Search for the cell housing the specified text and yield its (x, y) center coordinate. 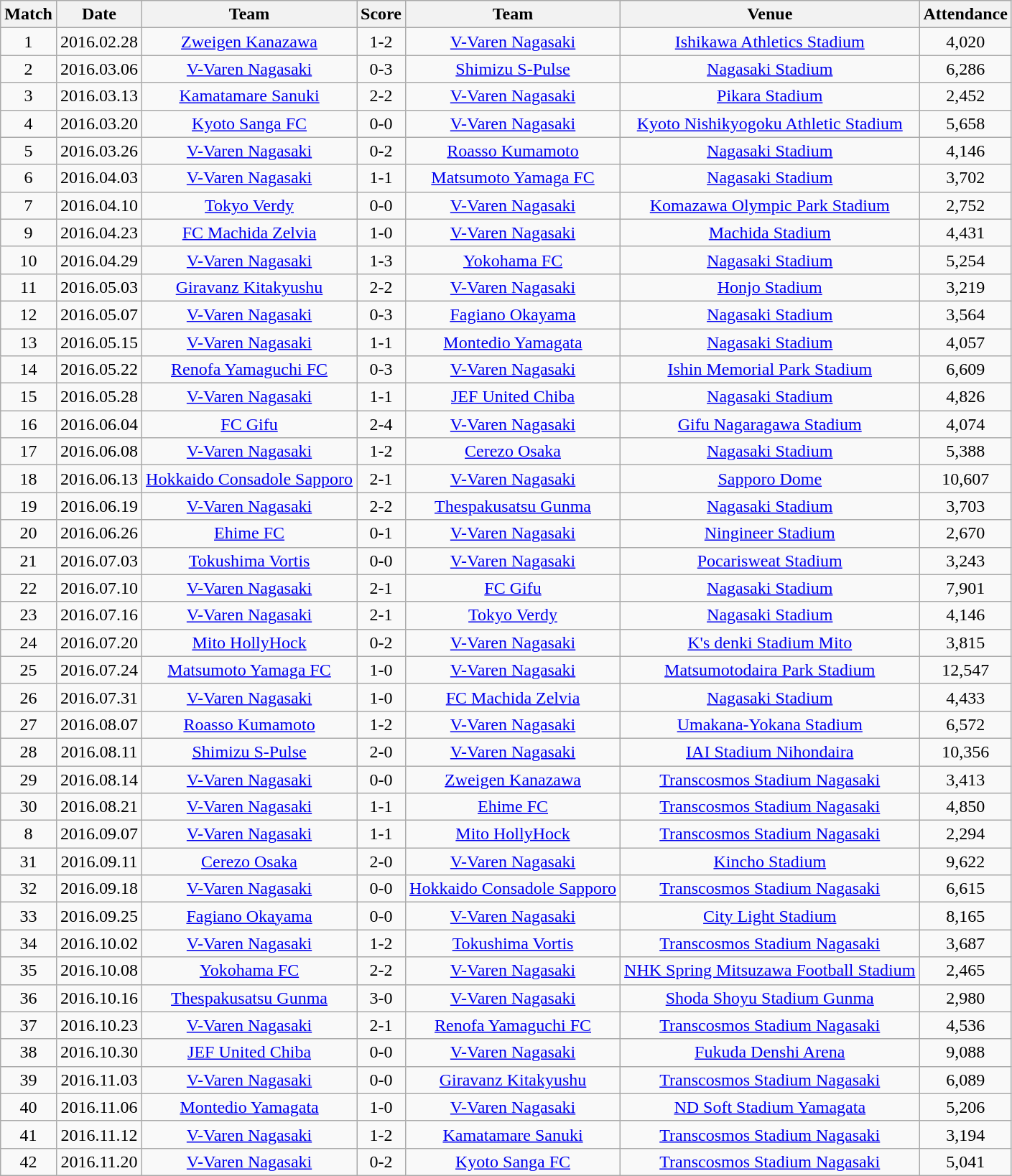
Kyoto Nishikyogoku Athletic Stadium (770, 123)
10,356 (965, 752)
2-4 (381, 424)
2,465 (965, 971)
2,670 (965, 533)
42 (29, 1162)
2016.07.24 (99, 670)
2016.11.06 (99, 1107)
2016.02.28 (99, 42)
10,607 (965, 479)
4,433 (965, 697)
10 (29, 260)
41 (29, 1134)
2016.04.23 (99, 233)
2016.06.04 (99, 424)
40 (29, 1107)
Shoda Shoyu Stadium Gunma (770, 998)
4,431 (965, 233)
21 (29, 561)
9 (29, 233)
12,547 (965, 670)
K's denki Stadium Mito (770, 643)
17 (29, 452)
2016.03.13 (99, 96)
16 (29, 424)
2016.06.26 (99, 533)
2016.06.08 (99, 452)
4,020 (965, 42)
2016.06.19 (99, 506)
6,615 (965, 889)
2016.03.06 (99, 69)
2016.08.07 (99, 724)
2016.05.28 (99, 397)
Ishin Memorial Park Stadium (770, 370)
22 (29, 588)
ND Soft Stadium Yamagata (770, 1107)
2,452 (965, 96)
3,194 (965, 1134)
6,609 (965, 370)
Ishikawa Athletics Stadium (770, 42)
City Light Stadium (770, 916)
33 (29, 916)
2016.11.03 (99, 1080)
7,901 (965, 588)
IAI Stadium Nihondaira (770, 752)
Honjo Stadium (770, 287)
2016.06.13 (99, 479)
8 (29, 834)
29 (29, 779)
6 (29, 178)
28 (29, 752)
5 (29, 151)
Score (381, 14)
3,243 (965, 561)
2 (29, 69)
34 (29, 943)
2016.08.14 (99, 779)
NHK Spring Mitsuzawa Football Stadium (770, 971)
11 (29, 287)
2016.04.29 (99, 260)
4,826 (965, 397)
3,564 (965, 314)
38 (29, 1053)
2016.10.16 (99, 998)
13 (29, 342)
3,219 (965, 287)
0-1 (381, 533)
2016.03.26 (99, 151)
2016.07.31 (99, 697)
8,165 (965, 916)
12 (29, 314)
3-0 (381, 998)
5,041 (965, 1162)
37 (29, 1025)
2016.07.20 (99, 643)
1-3 (381, 260)
2016.05.15 (99, 342)
2016.08.11 (99, 752)
2016.11.12 (99, 1134)
2016.07.03 (99, 561)
3,815 (965, 643)
6,286 (965, 69)
18 (29, 479)
32 (29, 889)
35 (29, 971)
24 (29, 643)
1 (29, 42)
3,703 (965, 506)
Venue (770, 14)
Ningineer Stadium (770, 533)
2,752 (965, 205)
2016.11.20 (99, 1162)
3,702 (965, 178)
2016.09.11 (99, 862)
5,388 (965, 452)
2016.05.22 (99, 370)
5,254 (965, 260)
2016.10.08 (99, 971)
Pikara Stadium (770, 96)
19 (29, 506)
14 (29, 370)
36 (29, 998)
9,088 (965, 1053)
2016.09.25 (99, 916)
3 (29, 96)
2016.05.07 (99, 314)
2016.10.23 (99, 1025)
2016.07.16 (99, 615)
6,089 (965, 1080)
Gifu Nagaragawa Stadium (770, 424)
2016.10.30 (99, 1053)
9,622 (965, 862)
2016.03.20 (99, 123)
26 (29, 697)
30 (29, 807)
2016.04.10 (99, 205)
Attendance (965, 14)
Fukuda Denshi Arena (770, 1053)
2016.04.03 (99, 178)
Match (29, 14)
Sapporo Dome (770, 479)
25 (29, 670)
Umakana-Yokana Stadium (770, 724)
3,413 (965, 779)
4 (29, 123)
7 (29, 205)
5,206 (965, 1107)
15 (29, 397)
4,536 (965, 1025)
2016.09.18 (99, 889)
31 (29, 862)
Komazawa Olympic Park Stadium (770, 205)
4,850 (965, 807)
Machida Stadium (770, 233)
5,658 (965, 123)
20 (29, 533)
Kincho Stadium (770, 862)
Pocarisweat Stadium (770, 561)
3,687 (965, 943)
23 (29, 615)
39 (29, 1080)
Matsumotodaira Park Stadium (770, 670)
Date (99, 14)
4,057 (965, 342)
2,980 (965, 998)
6,572 (965, 724)
2016.10.02 (99, 943)
27 (29, 724)
2016.07.10 (99, 588)
2016.08.21 (99, 807)
2016.09.07 (99, 834)
2016.05.03 (99, 287)
4,074 (965, 424)
2,294 (965, 834)
